Identify which cell holds the provided text, then report its (x, y) central coordinate. 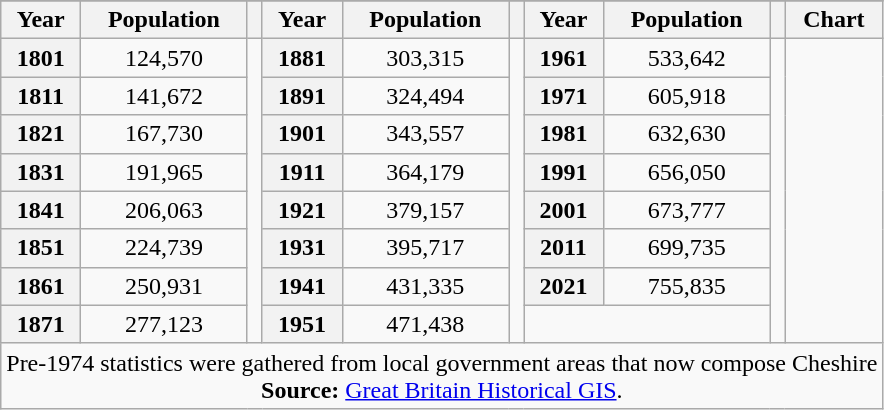
2011 (564, 248)
1991 (564, 172)
605,918 (686, 96)
364,179 (426, 172)
471,438 (426, 324)
1941 (302, 286)
1821 (41, 134)
167,730 (164, 134)
1861 (41, 286)
533,642 (686, 58)
673,777 (686, 210)
2021 (564, 286)
206,063 (164, 210)
343,557 (426, 134)
1971 (564, 96)
1801 (41, 58)
224,739 (164, 248)
1871 (41, 324)
191,965 (164, 172)
699,735 (686, 248)
1931 (302, 248)
141,672 (164, 96)
303,315 (426, 58)
Chart (834, 20)
1841 (41, 210)
324,494 (426, 96)
1901 (302, 134)
Pre-1974 statistics were gathered from local government areas that now compose CheshireSource: Great Britain Historical GIS. (442, 376)
277,123 (164, 324)
1831 (41, 172)
1951 (302, 324)
379,157 (426, 210)
1921 (302, 210)
755,835 (686, 286)
250,931 (164, 286)
124,570 (164, 58)
1911 (302, 172)
1851 (41, 248)
395,717 (426, 248)
1961 (564, 58)
1811 (41, 96)
1881 (302, 58)
431,335 (426, 286)
1891 (302, 96)
632,630 (686, 134)
2001 (564, 210)
656,050 (686, 172)
1981 (564, 134)
